Return the [X, Y] coordinate for the center point of the cell that contains the specified text.  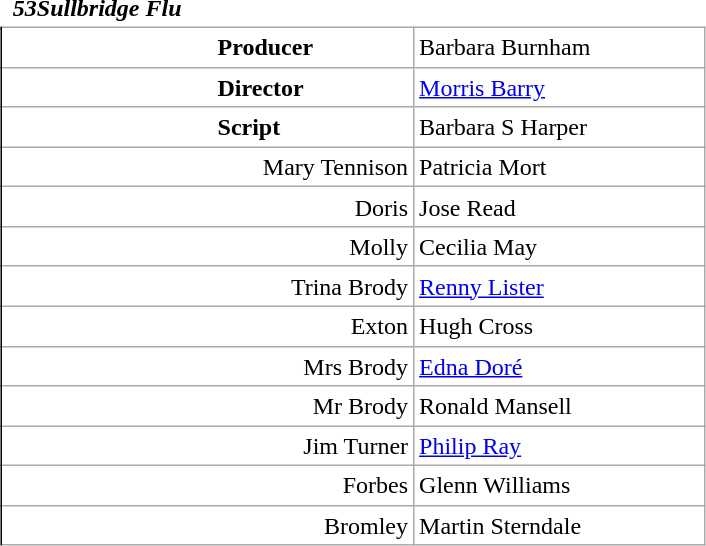
Mr Brody [208, 406]
Doris [208, 207]
Producer [208, 47]
Director [208, 87]
Mary Tennison [208, 167]
Jim Turner [208, 446]
Cecilia May [560, 247]
Edna Doré [560, 366]
Jose Read [560, 207]
Bromley [208, 525]
Exton [208, 326]
Molly [208, 247]
Morris Barry [560, 87]
Martin Sterndale [560, 525]
Forbes [208, 486]
Barbara Burnham [560, 47]
Philip Ray [560, 446]
Script [208, 127]
Renny Lister [560, 286]
Ronald Mansell [560, 406]
Patricia Mort [560, 167]
Hugh Cross [560, 326]
Glenn Williams [560, 486]
Mrs Brody [208, 366]
Barbara S Harper [560, 127]
Trina Brody [208, 286]
